Locate the cell with the specified text and output its (X, Y) center coordinate. 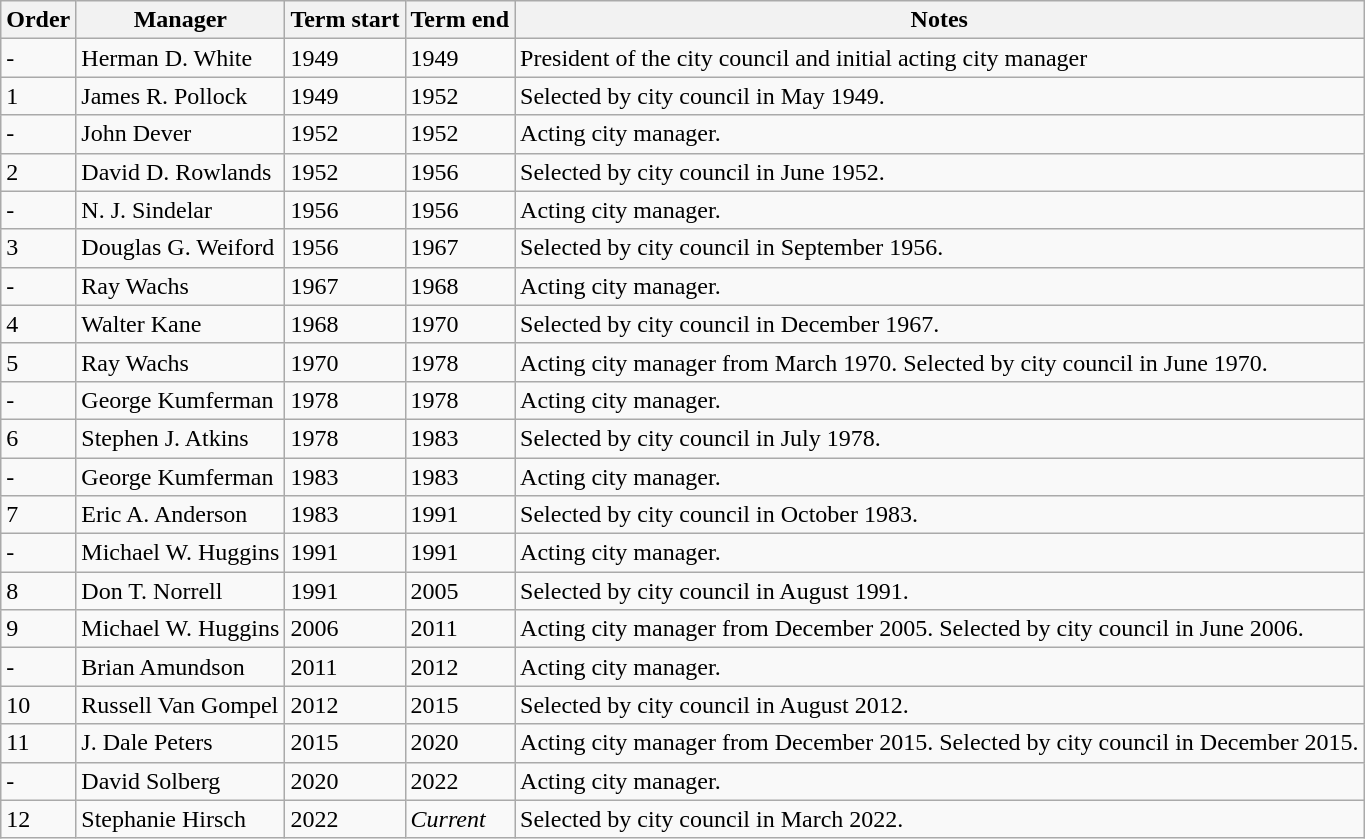
David Solberg (180, 781)
11 (38, 743)
Term end (460, 20)
David D. Rowlands (180, 172)
Selected by city council in October 1983. (940, 515)
2 (38, 172)
4 (38, 324)
Don T. Norrell (180, 591)
Selected by city council in August 1991. (940, 591)
Manager (180, 20)
6 (38, 438)
1 (38, 96)
President of the city council and initial acting city manager (940, 58)
Order (38, 20)
Acting city manager from December 2015. Selected by city council in December 2015. (940, 743)
Stephen J. Atkins (180, 438)
Eric A. Anderson (180, 515)
12 (38, 819)
2006 (345, 629)
N. J. Sindelar (180, 210)
5 (38, 362)
Current (460, 819)
John Dever (180, 134)
Stephanie Hirsch (180, 819)
10 (38, 705)
7 (38, 515)
James R. Pollock (180, 96)
Russell Van Gompel (180, 705)
Selected by city council in July 1978. (940, 438)
Selected by city council in August 2012. (940, 705)
Herman D. White (180, 58)
Selected by city council in March 2022. (940, 819)
Selected by city council in September 1956. (940, 248)
Selected by city council in December 1967. (940, 324)
Notes (940, 20)
Acting city manager from March 1970. Selected by city council in June 1970. (940, 362)
Acting city manager from December 2005. Selected by city council in June 2006. (940, 629)
8 (38, 591)
Selected by city council in May 1949. (940, 96)
Term start (345, 20)
Brian Amundson (180, 667)
Selected by city council in June 1952. (940, 172)
Douglas G. Weiford (180, 248)
2005 (460, 591)
J. Dale Peters (180, 743)
Walter Kane (180, 324)
9 (38, 629)
3 (38, 248)
